Scan for the cell matching the given text and deliver its [x, y] coordinate at center. 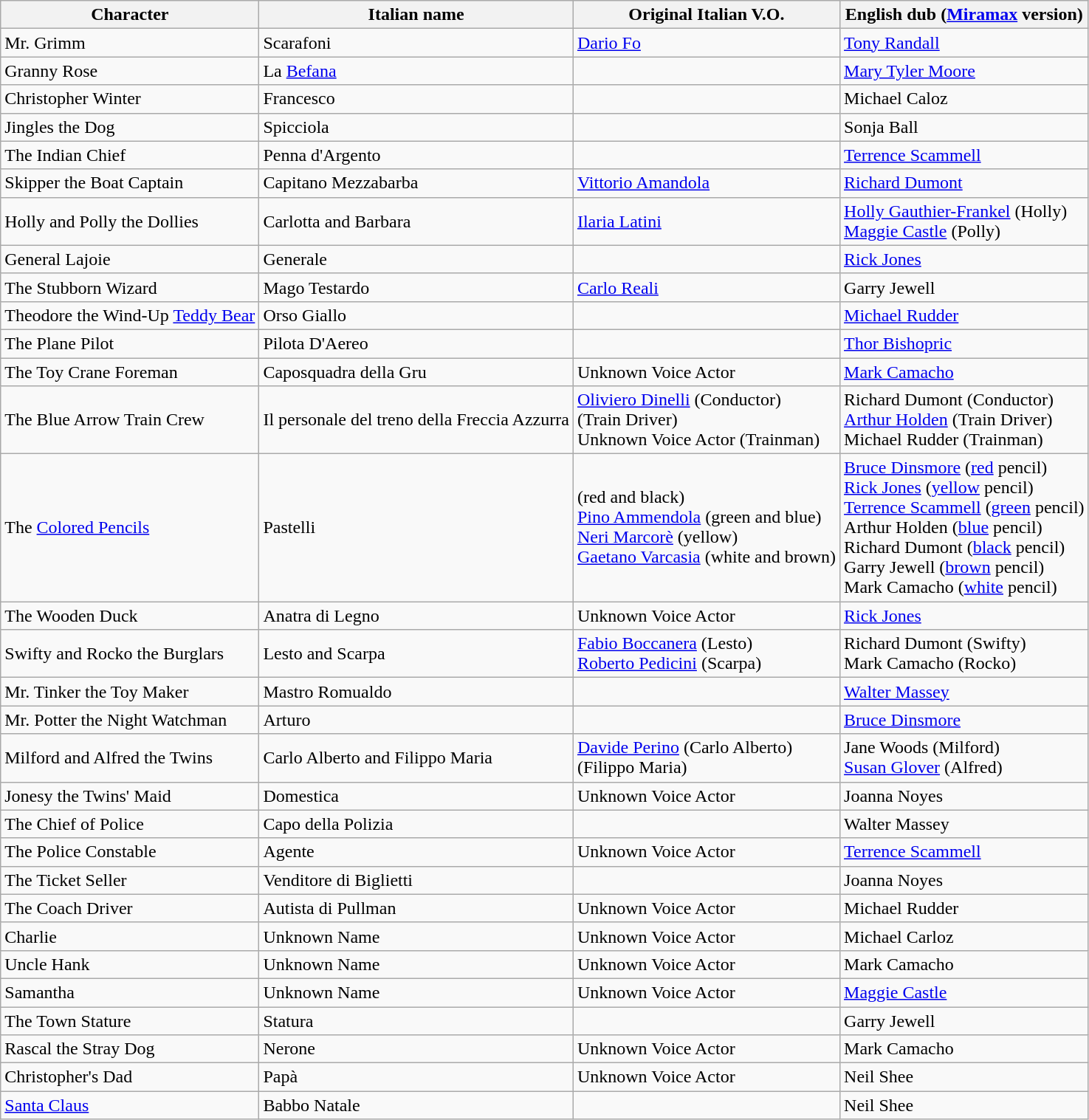
Capitano Mezzabarba [416, 183]
The Town Stature [130, 1021]
Caposquadra della Gru [416, 371]
The Plane Pilot [130, 343]
Character [130, 15]
Vittorio Amandola [706, 183]
Mago Testardo [416, 287]
Agente [416, 852]
Christopher Winter [130, 99]
Holly Gauthier-Frankel (Holly)Maggie Castle (Polly) [964, 221]
Thor Bishopric [964, 343]
Maggie Castle [964, 992]
Carlo Alberto and Filippo Maria [416, 757]
Venditore di Biglietti [416, 880]
Skipper the Boat Captain [130, 183]
Jingles the Dog [130, 127]
Original Italian V.O. [706, 15]
Francesco [416, 99]
(red and black)Pino Ammendola (green and blue)Neri Marcorè (yellow)Gaetano Varcasia (white and brown) [706, 528]
Richard Dumont (Swifty)Mark Camacho (Rocko) [964, 654]
Mr. Tinker the Toy Maker [130, 692]
Mastro Romualdo [416, 692]
Jonesy the Twins' Maid [130, 796]
Christopher's Dad [130, 1077]
Penna d'Argento [416, 155]
Statura [416, 1021]
Rascal the Stray Dog [130, 1049]
Pastelli [416, 528]
Theodore the Wind-Up Teddy Bear [130, 315]
Papà [416, 1077]
Capo della Polizia [416, 824]
Mr. Grimm [130, 43]
The Colored Pencils [130, 528]
Anatra di Legno [416, 616]
Babbo Natale [416, 1105]
Michael Caloz [964, 99]
Swifty and Rocko the Burglars [130, 654]
Generale [416, 259]
Richard Dumont [964, 183]
Orso Giallo [416, 315]
Bruce Dinsmore [964, 720]
Spicciola [416, 127]
Mr. Potter the Night Watchman [130, 720]
Santa Claus [130, 1105]
La Befana [416, 71]
Sonja Ball [964, 127]
Dario Fo [706, 43]
Carlo Reali [706, 287]
Granny Rose [130, 71]
Holly and Polly the Dollies [130, 221]
The Toy Crane Foreman [130, 371]
The Ticket Seller [130, 880]
The Stubborn Wizard [130, 287]
Nerone [416, 1049]
The Blue Arrow Train Crew [130, 420]
Fabio Boccanera (Lesto)Roberto Pedicini (Scarpa) [706, 654]
General Lajoie [130, 259]
Italian name [416, 15]
The Coach Driver [130, 908]
The Police Constable [130, 852]
Il personale del treno della Freccia Azzurra [416, 420]
Charlie [130, 936]
Michael Carloz [964, 936]
Jane Woods (Milford)Susan Glover (Alfred) [964, 757]
Richard Dumont (Conductor)Arthur Holden (Train Driver)Michael Rudder (Trainman) [964, 420]
Pilota D'Aereo [416, 343]
Scarafoni [416, 43]
Lesto and Scarpa [416, 654]
The Indian Chief [130, 155]
The Chief of Police [130, 824]
Oliviero Dinelli (Conductor) (Train Driver)Unknown Voice Actor (Trainman) [706, 420]
Arturo [416, 720]
Davide Perino (Carlo Alberto) (Filippo Maria) [706, 757]
The Wooden Duck [130, 616]
Ilaria Latini [706, 221]
Samantha [130, 992]
Tony Randall [964, 43]
Milford and Alfred the Twins [130, 757]
Mary Tyler Moore [964, 71]
Uncle Hank [130, 964]
Carlotta and Barbara [416, 221]
Domestica [416, 796]
Autista di Pullman [416, 908]
English dub (Miramax version) [964, 15]
